Provide the [x, y] coordinate of the cell's center where the given text is located.  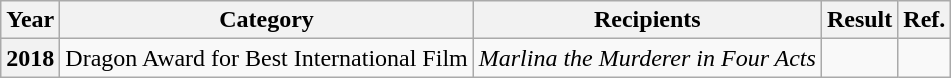
Result [859, 20]
Ref. [924, 20]
Recipients [647, 20]
Year [30, 20]
Dragon Award for Best International Film [266, 58]
2018 [30, 58]
Category [266, 20]
Marlina the Murderer in Four Acts [647, 58]
